Output the [X, Y] coordinate of the center of the cell containing the given text.  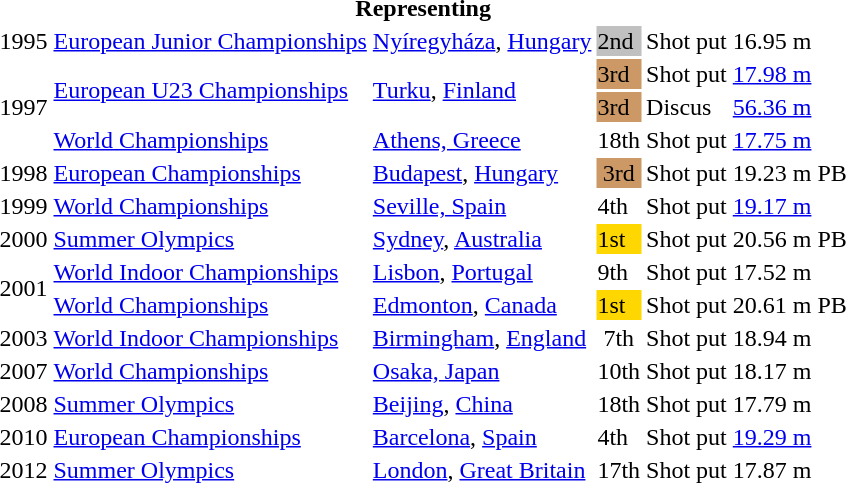
9th [619, 272]
Barcelona, Spain [482, 437]
European U23 Championships [210, 90]
Edmonton, Canada [482, 305]
Sydney, Australia [482, 239]
Seville, Spain [482, 206]
Athens, Greece [482, 140]
10th [619, 371]
Birmingham, England [482, 338]
7th [619, 338]
Osaka, Japan [482, 371]
2nd [619, 41]
Turku, Finland [482, 90]
Discus [687, 107]
Beijing, China [482, 404]
European Junior Championships [210, 41]
Budapest, Hungary [482, 173]
Lisbon, Portugal [482, 272]
Nyíregyháza, Hungary [482, 41]
